From the cell containing the given text, extract its center point as (x, y) coordinate. 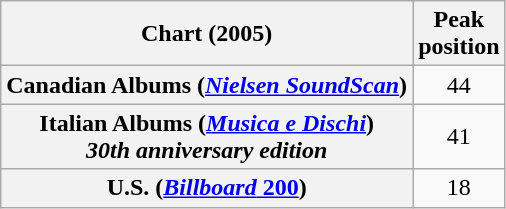
Italian Albums (Musica e Dischi)30th anniversary edition (207, 136)
Canadian Albums (Nielsen SoundScan) (207, 85)
Chart (2005) (207, 34)
U.S. (Billboard 200) (207, 188)
44 (459, 85)
Peakposition (459, 34)
41 (459, 136)
18 (459, 188)
